Detect which cell encompasses the target text, then output its (x, y) center coordinate. 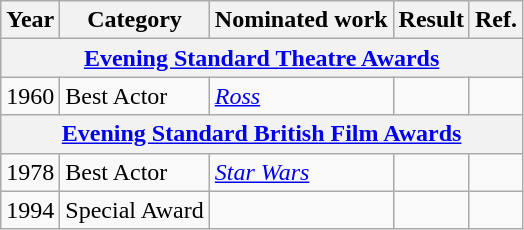
Result (431, 20)
Nominated work (301, 20)
Ross (301, 96)
Star Wars (301, 172)
1960 (30, 96)
Category (134, 20)
1978 (30, 172)
Evening Standard Theatre Awards (262, 58)
Special Award (134, 210)
Evening Standard British Film Awards (262, 134)
Ref. (496, 20)
1994 (30, 210)
Year (30, 20)
